Return (X, Y) of the center of cell containing provided text 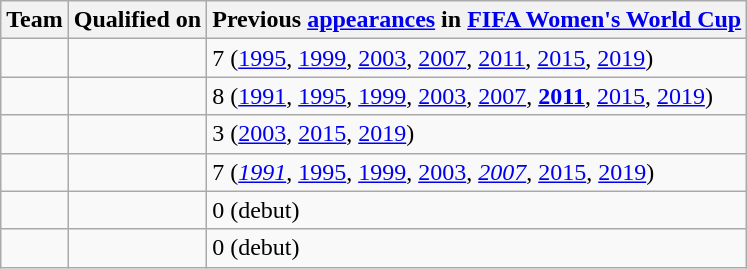
7 (1995, 1999, 2003, 2007, 2011, 2015, 2019) (477, 58)
Qualified on (137, 20)
7 (1991, 1995, 1999, 2003, 2007, 2015, 2019) (477, 172)
Team (35, 20)
8 (1991, 1995, 1999, 2003, 2007, 2011, 2015, 2019) (477, 96)
3 (2003, 2015, 2019) (477, 134)
Previous appearances in FIFA Women's World Cup (477, 20)
